For the text-containing cell, return its midpoint in (X, Y) coordinate format. 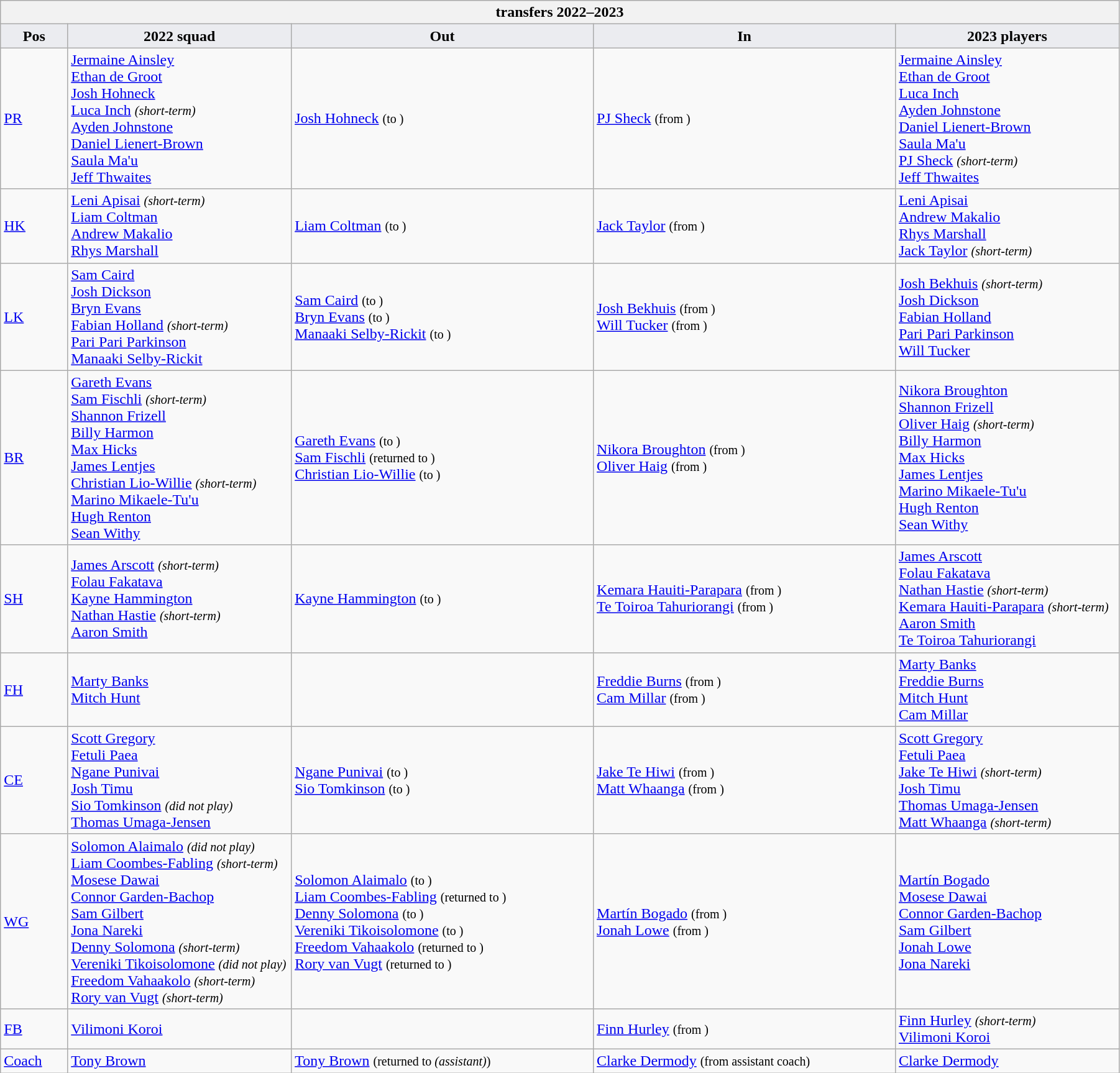
Clarke Dermody (1007, 1061)
HK (34, 226)
Nikora Broughton Shannon Frizell Oliver Haig (short-term) Billy Harmon Max Hicks James Lentjes Marino Mikaele-Tu'u Hugh Renton Sean Withy (1007, 457)
2023 players (1007, 36)
Liam Coltman (to ) (443, 226)
In (745, 36)
transfers 2022–2023 (560, 12)
2022 squad (180, 36)
Freddie Burns (from ) Cam Millar (from ) (745, 690)
FB (34, 1029)
Josh Bekhuis (from ) Will Tucker (from ) (745, 317)
PR (34, 118)
Tony Brown (returned to (assistant)) (443, 1061)
Marty Banks Mitch Hunt (180, 690)
Jack Taylor (from ) (745, 226)
Finn Hurley (from ) (745, 1029)
Finn Hurley (short-term) Vilimoni Koroi (1007, 1029)
Leni Apisai (short-term) Liam Coltman Andrew Makalio Rhys Marshall (180, 226)
Jermaine Ainsley Ethan de Groot Luca Inch Ayden Johnstone Daniel Lienert-Brown Saula Ma'u PJ Sheck (short-term) Jeff Thwaites (1007, 118)
Pos (34, 36)
Josh Bekhuis (short-term) Josh Dickson Fabian Holland Pari Pari Parkinson Will Tucker (1007, 317)
Gareth Evans (to ) Sam Fischli (returned to ) Christian Lio-Willie (to ) (443, 457)
SH (34, 599)
Sam Caird (to ) Bryn Evans (to ) Manaaki Selby-Rickit (to ) (443, 317)
Kemara Hauiti-Parapara (from ) Te Toiroa Tahuriorangi (from ) (745, 599)
WG (34, 921)
Jake Te Hiwi (from ) Matt Whaanga (from ) (745, 780)
Martín Bogado Mosese Dawai Connor Garden-Bachop Sam Gilbert Jonah Lowe Jona Nareki (1007, 921)
Scott Gregory Fetuli Paea Jake Te Hiwi (short-term) Josh Timu Thomas Umaga-Jensen Matt Whaanga (short-term) (1007, 780)
Coach (34, 1061)
BR (34, 457)
CE (34, 780)
Out (443, 36)
LK (34, 317)
Scott Gregory Fetuli Paea Ngane Punivai Josh Timu Sio Tomkinson (did not play) Thomas Umaga-Jensen (180, 780)
PJ Sheck (from ) (745, 118)
Marty Banks Freddie Burns Mitch Hunt Cam Millar (1007, 690)
FH (34, 690)
Josh Hohneck (to ) (443, 118)
Martín Bogado (from ) Jonah Lowe (from ) (745, 921)
Sam Caird Josh Dickson Bryn Evans Fabian Holland (short-term) Pari Pari Parkinson Manaaki Selby-Rickit (180, 317)
Leni Apisai Andrew Makalio Rhys Marshall Jack Taylor (short-term) (1007, 226)
Vilimoni Koroi (180, 1029)
James Arscott (short-term) Folau Fakatava Kayne Hammington Nathan Hastie (short-term) Aaron Smith (180, 599)
Clarke Dermody (from assistant coach) (745, 1061)
James Arscott Folau Fakatava Nathan Hastie (short-term) Kemara Hauiti-Parapara (short-term) Aaron Smith Te Toiroa Tahuriorangi (1007, 599)
Kayne Hammington (to ) (443, 599)
Tony Brown (180, 1061)
Jermaine Ainsley Ethan de Groot Josh Hohneck Luca Inch (short-term) Ayden Johnstone Daniel Lienert-Brown Saula Ma'u Jeff Thwaites (180, 118)
Ngane Punivai (to ) Sio Tomkinson (to ) (443, 780)
Nikora Broughton (from ) Oliver Haig (from ) (745, 457)
